Scan for the cell matching the given text and deliver its (X, Y) coordinate at center. 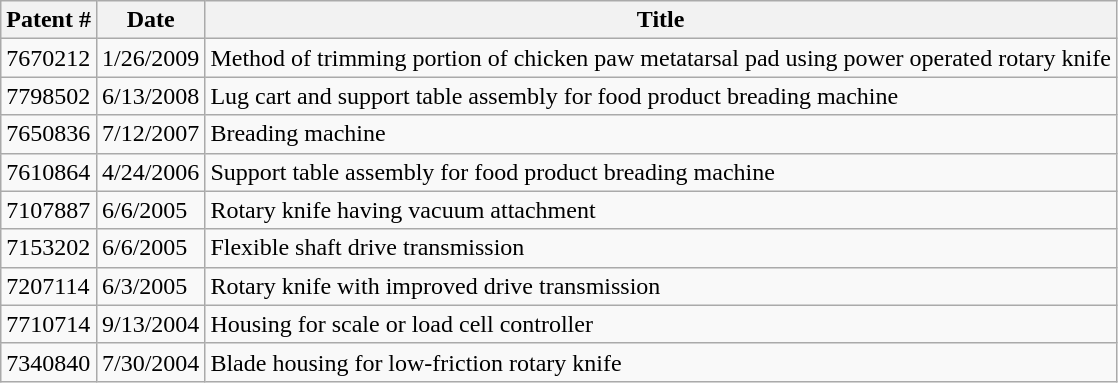
6/13/2008 (150, 96)
7340840 (49, 362)
Date (150, 20)
Patent # (49, 20)
7610864 (49, 172)
Rotary knife having vacuum attachment (660, 210)
Housing for scale or load cell controller (660, 324)
4/24/2006 (150, 172)
Title (660, 20)
Lug cart and support table assembly for food product breading machine (660, 96)
7207114 (49, 286)
Flexible shaft drive transmission (660, 248)
7798502 (49, 96)
1/26/2009 (150, 58)
7/12/2007 (150, 134)
7107887 (49, 210)
Support table assembly for food product breading machine (660, 172)
7670212 (49, 58)
6/3/2005 (150, 286)
7/30/2004 (150, 362)
Rotary knife with improved drive transmission (660, 286)
9/13/2004 (150, 324)
7710714 (49, 324)
Breading machine (660, 134)
Method of trimming portion of chicken paw metatarsal pad using power operated rotary knife (660, 58)
7650836 (49, 134)
7153202 (49, 248)
Blade housing for low-friction rotary knife (660, 362)
